From the cell containing the given text, extract its center point as [x, y] coordinate. 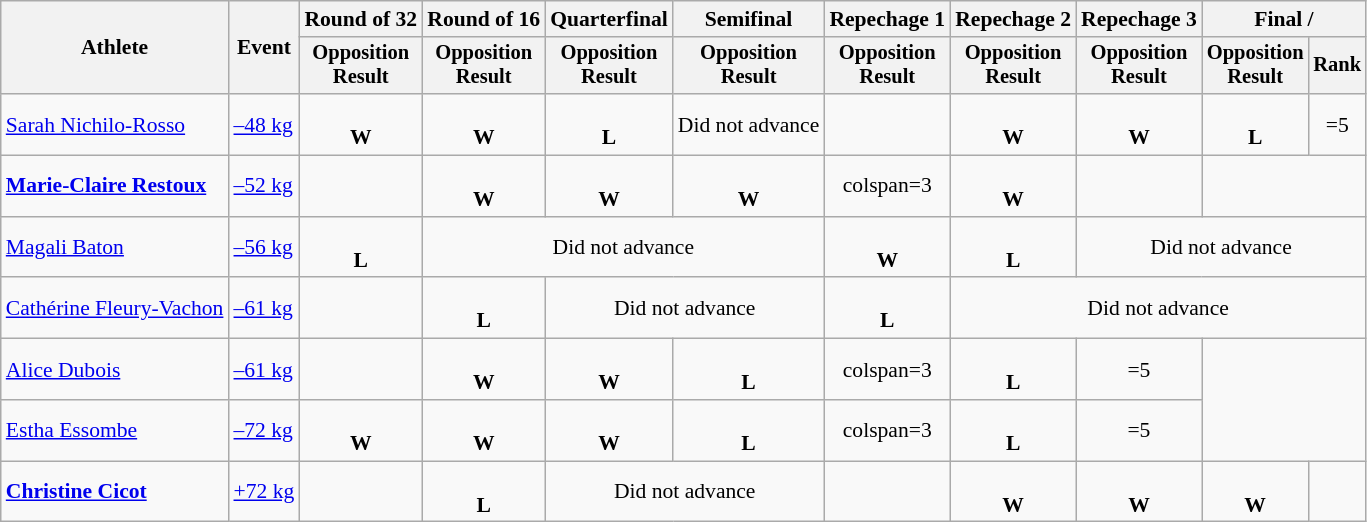
Round of 32 [360, 19]
Marie-Claire Restoux [115, 186]
–48 kg [264, 124]
–52 kg [264, 186]
Rank [1337, 66]
Christine Cicot [115, 492]
Repechage 2 [1013, 19]
Repechage 3 [1139, 19]
Repechage 1 [887, 19]
–56 kg [264, 248]
Event [264, 48]
Round of 16 [484, 19]
Estha Essombe [115, 430]
–72 kg [264, 430]
Magali Baton [115, 248]
Cathérine Fleury-Vachon [115, 308]
Alice Dubois [115, 370]
Final / [1284, 19]
Athlete [115, 48]
Semifinal [749, 19]
Sarah Nichilo-Rosso [115, 124]
+72 kg [264, 492]
Quarterfinal [609, 19]
